Pinpoint the cell where the given text exists, returning its (X, Y) midpoint coordinate. 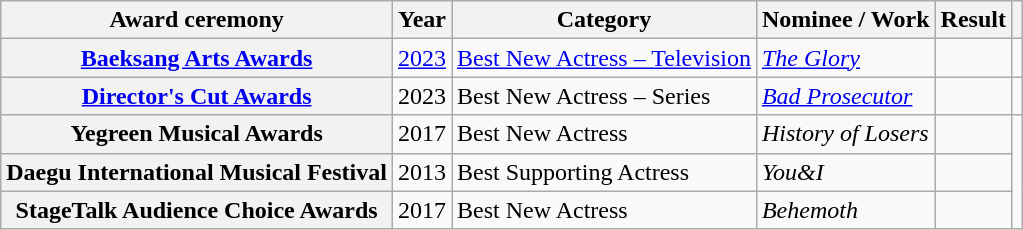
2013 (422, 172)
Category (604, 20)
History of Losers (846, 134)
You&I (846, 172)
The Glory (846, 58)
Best New Actress – Television (604, 58)
Best New Actress – Series (604, 96)
StageTalk Audience Choice Awards (197, 210)
Bad Prosecutor (846, 96)
Result (973, 20)
Daegu International Musical Festival (197, 172)
Director's Cut Awards (197, 96)
Behemoth (846, 210)
Baeksang Arts Awards (197, 58)
Award ceremony (197, 20)
Best Supporting Actress (604, 172)
Yegreen Musical Awards (197, 134)
Year (422, 20)
Nominee / Work (846, 20)
